Pinpoint the cell where the given text exists, returning its (X, Y) midpoint coordinate. 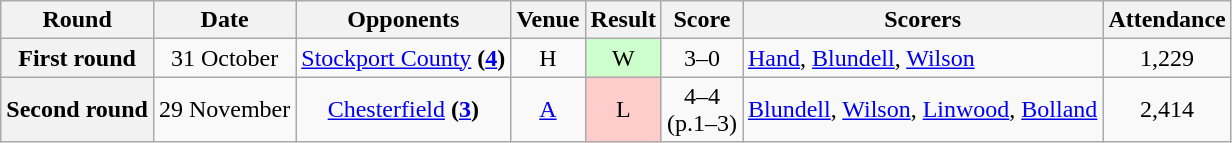
Stockport County (4) (404, 58)
Result (623, 20)
H (548, 58)
L (623, 110)
1,229 (1167, 58)
Blundell, Wilson, Linwood, Bolland (922, 110)
Chesterfield (3) (404, 110)
Date (224, 20)
Venue (548, 20)
First round (78, 58)
Round (78, 20)
Scorers (922, 20)
A (548, 110)
4–4(p.1–3) (702, 110)
W (623, 58)
29 November (224, 110)
Second round (78, 110)
Attendance (1167, 20)
31 October (224, 58)
Hand, Blundell, Wilson (922, 58)
2,414 (1167, 110)
Score (702, 20)
Opponents (404, 20)
3–0 (702, 58)
